For the text-containing cell, return its midpoint in (x, y) coordinate format. 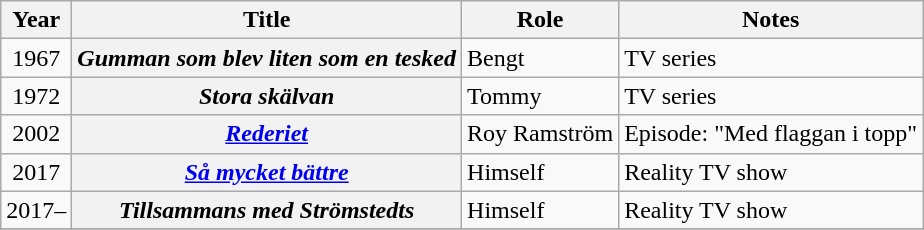
Notes (771, 20)
Tommy (540, 96)
Year (36, 20)
Title (267, 20)
Episode: "Med flaggan i topp" (771, 134)
Gumman som blev liten som en tesked (267, 58)
Tillsammans med Strömstedts (267, 210)
Rederiet (267, 134)
1967 (36, 58)
Så mycket bättre (267, 172)
2002 (36, 134)
Stora skälvan (267, 96)
2017– (36, 210)
1972 (36, 96)
Roy Ramström (540, 134)
Role (540, 20)
2017 (36, 172)
Bengt (540, 58)
